Provide the [x, y] coordinate of the cell's center where the given text is located.  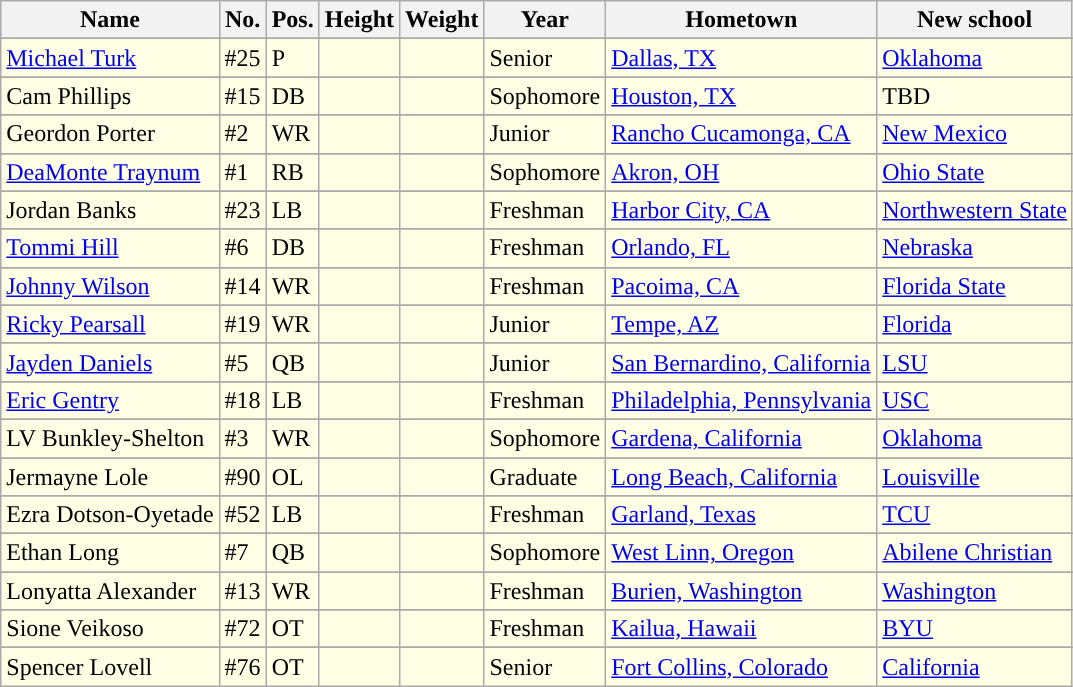
Spencer Lovell [110, 667]
#52 [242, 515]
#7 [242, 553]
Ricky Pearsall [110, 324]
Michael Turk [110, 58]
Burien, Washington [742, 591]
Florida [975, 324]
#1 [242, 172]
#18 [242, 400]
Long Beach, California [742, 477]
DeaMonte Traynum [110, 172]
OL [292, 477]
Harbor City, CA [742, 210]
Ohio State [975, 172]
Jordan Banks [110, 210]
RB [292, 172]
USC [975, 400]
Hometown [742, 20]
#3 [242, 438]
California [975, 667]
#2 [242, 134]
Name [110, 20]
#76 [242, 667]
Geordon Porter [110, 134]
LSU [975, 362]
Tommi Hill [110, 248]
Johnny Wilson [110, 286]
Jermayne Lole [110, 477]
Weight [442, 20]
Rancho Cucamonga, CA [742, 134]
#5 [242, 362]
San Bernardino, California [742, 362]
Dallas, TX [742, 58]
Pos. [292, 20]
Kailua, Hawaii [742, 629]
#72 [242, 629]
West Linn, Oregon [742, 553]
Cam Phillips [110, 96]
Orlando, FL [742, 248]
Ethan Long [110, 553]
No. [242, 20]
Florida State [975, 286]
Nebraska [975, 248]
Louisville [975, 477]
Akron, OH [742, 172]
TCU [975, 515]
BYU [975, 629]
Northwestern State [975, 210]
Tempe, AZ [742, 324]
Garland, Texas [742, 515]
#23 [242, 210]
New school [975, 20]
#19 [242, 324]
Eric Gentry [110, 400]
Fort Collins, Colorado [742, 667]
P [292, 58]
#90 [242, 477]
Houston, TX [742, 96]
Philadelphia, Pennsylvania [742, 400]
LV Bunkley-Shelton [110, 438]
Jayden Daniels [110, 362]
#6 [242, 248]
#14 [242, 286]
#25 [242, 58]
TBD [975, 96]
Graduate [545, 477]
Abilene Christian [975, 553]
New Mexico [975, 134]
#13 [242, 591]
Ezra Dotson-Oyetade [110, 515]
Washington [975, 591]
Pacoima, CA [742, 286]
Height [359, 20]
Lonyatta Alexander [110, 591]
Gardena, California [742, 438]
Year [545, 20]
Sione Veikoso [110, 629]
#15 [242, 96]
